Locate the cell with the specified text and output its (x, y) center coordinate. 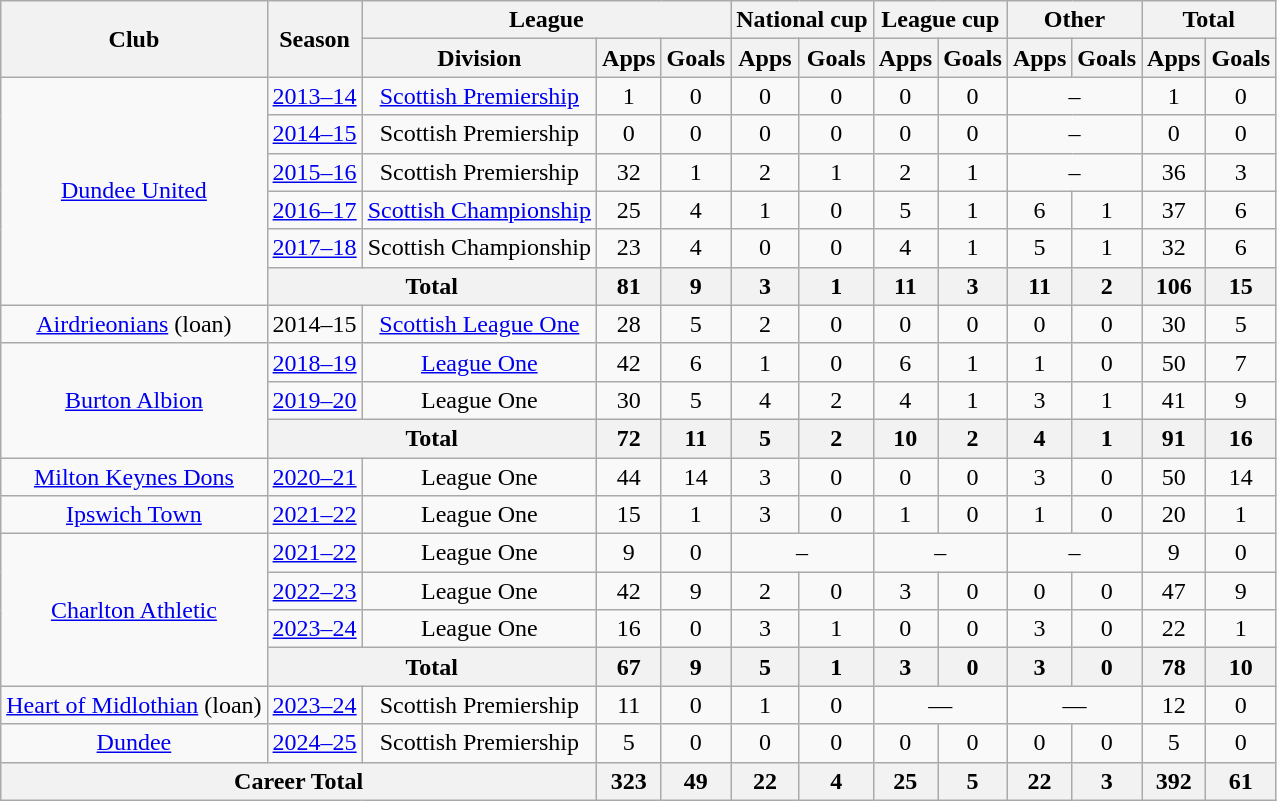
Airdrieonians (loan) (134, 324)
2017–18 (314, 248)
44 (629, 477)
47 (1174, 591)
League (546, 20)
Heart of Midlothian (loan) (134, 705)
392 (1174, 781)
20 (1174, 515)
Season (314, 39)
Division (479, 58)
78 (1174, 667)
23 (629, 248)
Career Total (299, 781)
91 (1174, 438)
2020–21 (314, 477)
81 (629, 286)
72 (629, 438)
League cup (940, 20)
61 (1241, 781)
Scottish League One (479, 324)
7 (1241, 362)
2018–19 (314, 362)
67 (629, 667)
Dundee United (134, 191)
2022–23 (314, 591)
National cup (802, 20)
323 (629, 781)
Club (134, 39)
28 (629, 324)
49 (696, 781)
2019–20 (314, 400)
41 (1174, 400)
2016–17 (314, 210)
Dundee (134, 743)
Charlton Athletic (134, 610)
Milton Keynes Dons (134, 477)
36 (1174, 172)
106 (1174, 286)
Ipswich Town (134, 515)
2013–14 (314, 96)
2015–16 (314, 172)
Burton Albion (134, 400)
2024–25 (314, 743)
12 (1174, 705)
Other (1074, 20)
37 (1174, 210)
